From the cell containing the given text, extract its center point as [x, y] coordinate. 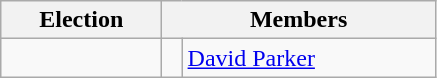
Election [82, 20]
Members [299, 20]
David Parker [308, 58]
